Locate the cell with the specified text and output its (x, y) center coordinate. 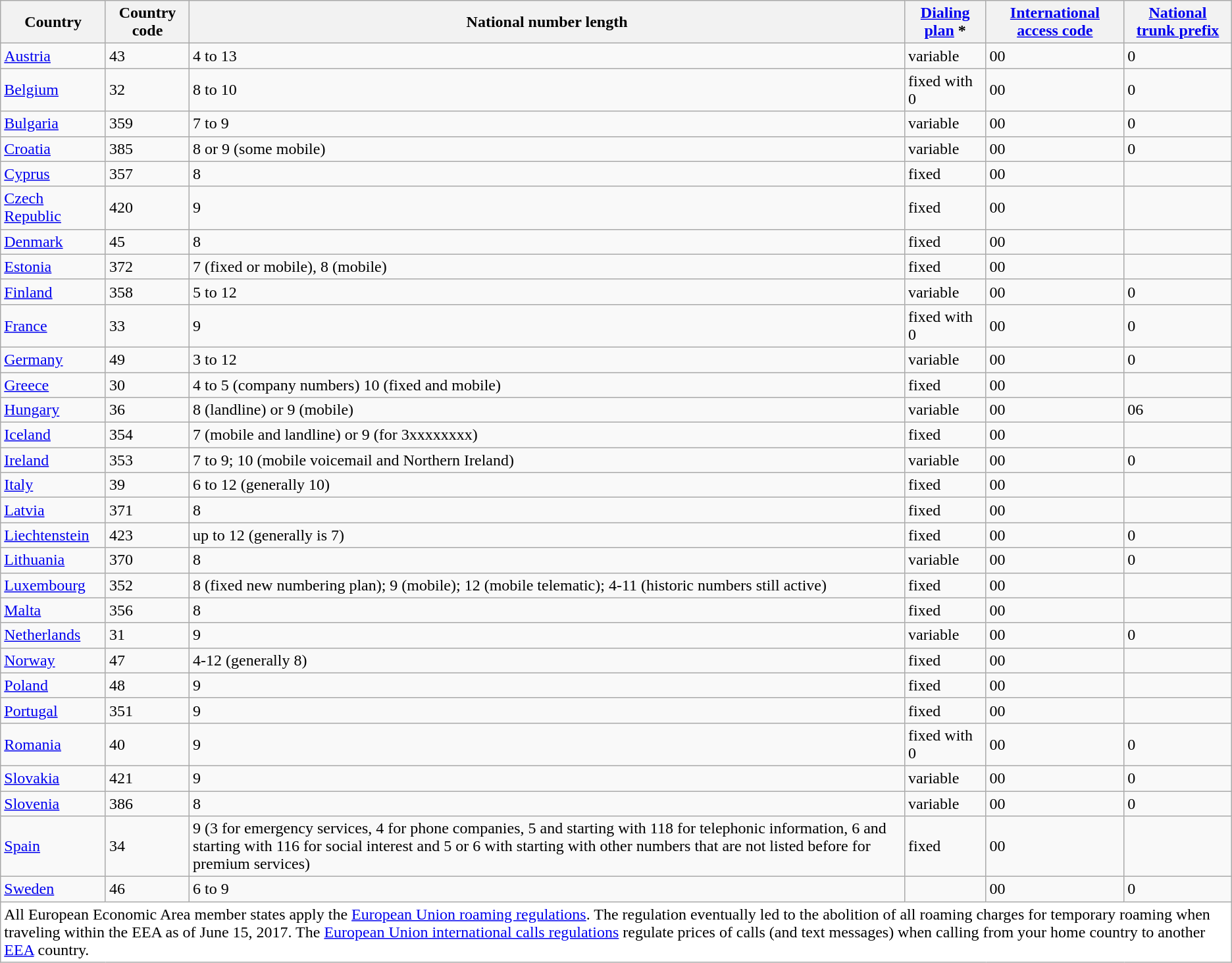
8 (fixed new numbering plan); 9 (mobile); 12 (mobile telematic); 4-11 (historic numbers still active) (548, 585)
Italy (53, 485)
France (53, 325)
Portugal (53, 710)
National trunk prefix (1178, 22)
40 (147, 744)
Finland (53, 292)
30 (147, 385)
6 to 12 (generally 10) (548, 485)
31 (147, 635)
34 (147, 846)
Cyprus (53, 174)
7 (fixed or mobile), 8 (mobile) (548, 267)
371 (147, 510)
International access code (1055, 22)
352 (147, 585)
351 (147, 710)
357 (147, 174)
Croatia (53, 149)
8 to 10 (548, 90)
33 (147, 325)
420 (147, 208)
Estonia (53, 267)
5 to 12 (548, 292)
Country code (147, 22)
Romania (53, 744)
Czech Republic (53, 208)
Hungary (53, 410)
National number length (548, 22)
Bulgaria (53, 124)
Belgium (53, 90)
423 (147, 535)
Luxembourg (53, 585)
48 (147, 685)
Dialing plan * (945, 22)
8 or 9 (some mobile) (548, 149)
up to 12 (generally is 7) (548, 535)
06 (1178, 410)
39 (147, 485)
Slovenia (53, 804)
372 (147, 267)
358 (147, 292)
353 (147, 460)
6 to 9 (548, 889)
Netherlands (53, 635)
32 (147, 90)
8 (landline) or 9 (mobile) (548, 410)
370 (147, 560)
4 to 5 (company numbers) 10 (fixed and mobile) (548, 385)
7 (mobile and landline) or 9 (for 3xxxxxxxx) (548, 435)
Poland (53, 685)
Greece (53, 385)
Germany (53, 359)
Malta (53, 610)
Denmark (53, 242)
386 (147, 804)
4-12 (generally 8) (548, 660)
421 (147, 778)
385 (147, 149)
47 (147, 660)
7 to 9 (548, 124)
Austria (53, 56)
Lithuania (53, 560)
Liechtenstein (53, 535)
356 (147, 610)
7 to 9; 10 (mobile voicemail and Northern Ireland) (548, 460)
4 to 13 (548, 56)
45 (147, 242)
49 (147, 359)
Country (53, 22)
Slovakia (53, 778)
Iceland (53, 435)
36 (147, 410)
359 (147, 124)
354 (147, 435)
Spain (53, 846)
46 (147, 889)
3 to 12 (548, 359)
43 (147, 56)
Ireland (53, 460)
Latvia (53, 510)
Sweden (53, 889)
Norway (53, 660)
